Identify which cell holds the provided text, then report its (x, y) central coordinate. 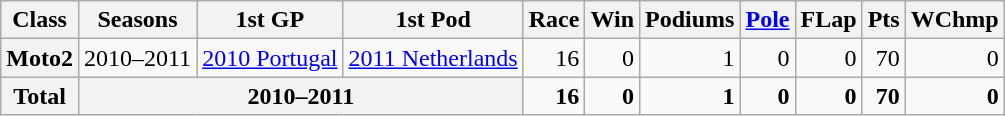
Moto2 (40, 58)
FLap (828, 20)
2011 Netherlands (433, 58)
1st GP (270, 20)
Podiums (690, 20)
WChmp (954, 20)
Total (40, 96)
Race (554, 20)
1st Pod (433, 20)
Pts (884, 20)
Class (40, 20)
2010 Portugal (270, 58)
Win (612, 20)
Pole (768, 20)
Seasons (137, 20)
